Provide the (x, y) coordinate of the cell's center where the given text is located.  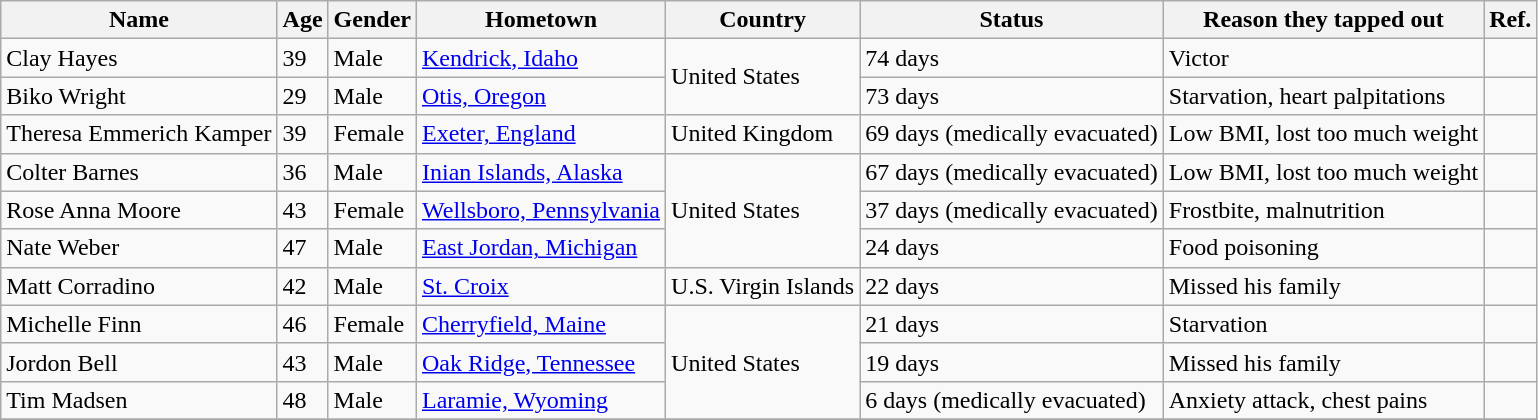
St. Croix (540, 286)
Colter Barnes (139, 172)
73 days (1012, 96)
Otis, Oregon (540, 96)
Name (139, 20)
Gender (372, 20)
22 days (1012, 286)
42 (302, 286)
Inian Islands, Alaska (540, 172)
Matt Corradino (139, 286)
Laramie, Wyoming (540, 400)
Nate Weber (139, 248)
East Jordan, Michigan (540, 248)
21 days (1012, 324)
Oak Ridge, Tennessee (540, 362)
69 days (medically evacuated) (1012, 134)
Country (763, 20)
19 days (1012, 362)
Ref. (1510, 20)
29 (302, 96)
46 (302, 324)
Exeter, England (540, 134)
Jordon Bell (139, 362)
Frostbite, malnutrition (1323, 210)
Victor (1323, 58)
Anxiety attack, chest pains (1323, 400)
United Kingdom (763, 134)
74 days (1012, 58)
Status (1012, 20)
Wellsboro, Pennsylvania (540, 210)
Tim Madsen (139, 400)
Starvation, heart palpitations (1323, 96)
36 (302, 172)
Food poisoning (1323, 248)
Hometown (540, 20)
Michelle Finn (139, 324)
U.S. Virgin Islands (763, 286)
Kendrick, Idaho (540, 58)
Biko Wright (139, 96)
47 (302, 248)
Age (302, 20)
Reason they tapped out (1323, 20)
Rose Anna Moore (139, 210)
Starvation (1323, 324)
37 days (medically evacuated) (1012, 210)
67 days (medically evacuated) (1012, 172)
6 days (medically evacuated) (1012, 400)
Theresa Emmerich Kamper (139, 134)
Cherryfield, Maine (540, 324)
48 (302, 400)
24 days (1012, 248)
Clay Hayes (139, 58)
